From the cell containing the given text, extract its center point as (X, Y) coordinate. 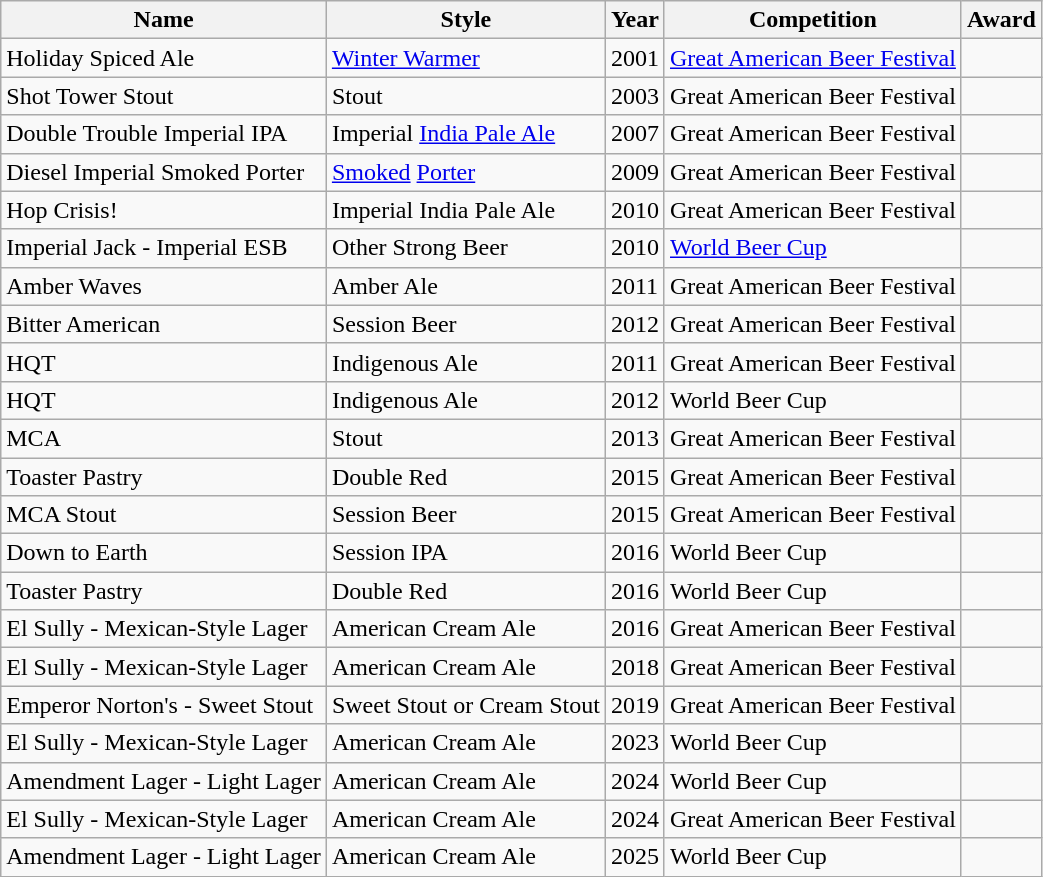
Year (634, 20)
Smoked Porter (466, 172)
2013 (634, 438)
Winter Warmer (466, 58)
Other Strong Beer (466, 248)
Name (164, 20)
Award (1001, 20)
2007 (634, 134)
MCA Stout (164, 515)
Style (466, 20)
MCA (164, 438)
Diesel Imperial Smoked Porter (164, 172)
Down to Earth (164, 553)
Imperial Jack - Imperial ESB (164, 248)
Sweet Stout or Cream Stout (466, 705)
Amber Ale (466, 286)
2001 (634, 58)
Double Trouble Imperial IPA (164, 134)
2025 (634, 857)
Emperor Norton's - Sweet Stout (164, 705)
2003 (634, 96)
Bitter American (164, 324)
Amber Waves (164, 286)
2018 (634, 667)
2019 (634, 705)
Holiday Spiced Ale (164, 58)
Shot Tower Stout (164, 96)
Hop Crisis! (164, 210)
Competition (812, 20)
2023 (634, 743)
2009 (634, 172)
Session IPA (466, 553)
